Detect which cell encompasses the target text, then output its (X, Y) center coordinate. 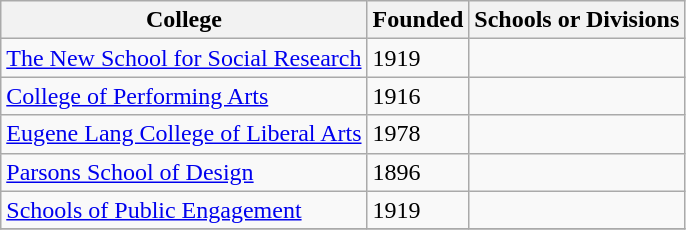
1978 (418, 134)
The New School for Social Research (184, 58)
1916 (418, 96)
Schools or Divisions (577, 20)
Schools of Public Engagement (184, 210)
College of Performing Arts (184, 96)
1896 (418, 172)
College (184, 20)
Parsons School of Design (184, 172)
Eugene Lang College of Liberal Arts (184, 134)
Founded (418, 20)
